Output the [x, y] coordinate of the center of the cell containing the given text.  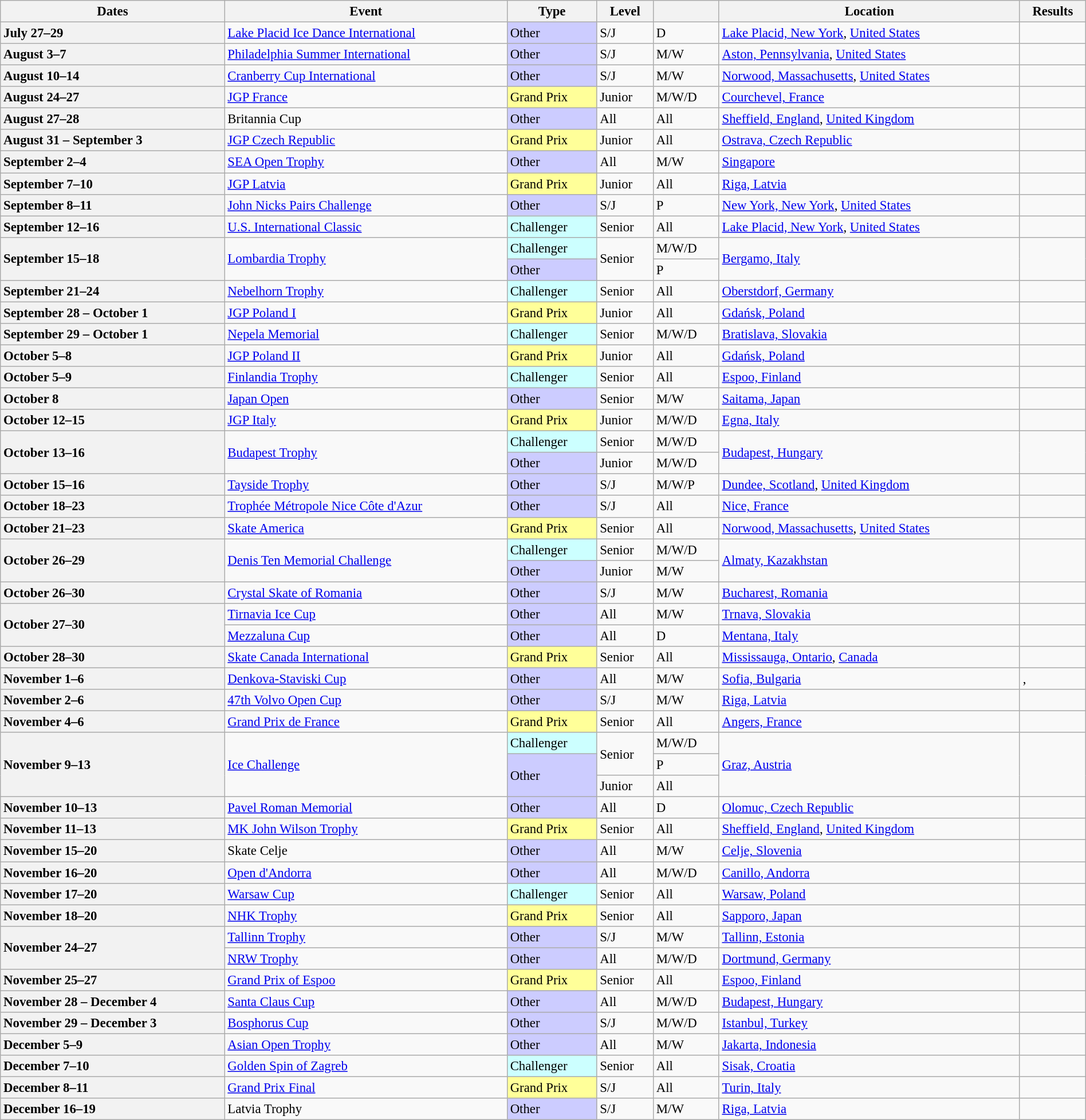
Tirnavia Ice Cup [365, 614]
Ostrava, Czech Republic [869, 140]
Japan Open [365, 399]
December 7–10 [112, 1066]
Grand Prix Final [365, 1088]
Oberstdorf, Germany [869, 291]
August 10–14 [112, 76]
August 3–7 [112, 54]
December 8–11 [112, 1088]
October 12–15 [112, 420]
NHK Trophy [365, 916]
JGP France [365, 97]
September 21–24 [112, 291]
Denis Ten Memorial Challenge [365, 560]
October 5–8 [112, 356]
NRW Trophy [365, 959]
Crystal Skate of Romania [365, 593]
Bergamo, Italy [869, 259]
November 4–6 [112, 722]
Turin, Italy [869, 1088]
Istanbul, Turkey [869, 1023]
September 15–18 [112, 259]
Level [625, 11]
Type [552, 11]
Philadelphia Summer International [365, 54]
Skate Celje [365, 851]
JGP Italy [365, 420]
JGP Czech Republic [365, 140]
JGP Latvia [365, 184]
October 28–30 [112, 657]
Sisak, Croatia [869, 1066]
Warsaw, Poland [869, 894]
Mississauga, Ontario, Canada [869, 657]
Dortmund, Germany [869, 959]
Lombardia Trophy [365, 259]
Aston, Pennsylvania, United States [869, 54]
August 24–27 [112, 97]
Bosphorus Cup [365, 1023]
October 27–30 [112, 625]
Denkova-Staviski Cup [365, 679]
Saitama, Japan [869, 399]
November 15–20 [112, 851]
Golden Spin of Zagreb [365, 1066]
Mentana, Italy [869, 636]
47th Volvo Open Cup [365, 700]
Ice Challenge [365, 765]
August 27–28 [112, 119]
Results [1053, 11]
October 13–16 [112, 452]
JGP Poland I [365, 313]
Tayside Trophy [365, 485]
JGP Poland II [365, 356]
Singapore [869, 162]
MK John Wilson Trophy [365, 830]
Grand Prix of Espoo [365, 980]
November 2–6 [112, 700]
December 5–9 [112, 1044]
Sapporo, Japan [869, 916]
Tallinn Trophy [365, 937]
Nebelhorn Trophy [365, 291]
Trnava, Slovakia [869, 614]
November 9–13 [112, 765]
November 10–13 [112, 808]
Trophée Métropole Nice Côte d'Azur [365, 507]
November 18–20 [112, 916]
Mezzaluna Cup [365, 636]
September 12–16 [112, 227]
Angers, France [869, 722]
September 28 – October 1 [112, 313]
July 27–29 [112, 33]
New York, New York, United States [869, 205]
Celje, Slovenia [869, 851]
Sofia, Bulgaria [869, 679]
Warsaw Cup [365, 894]
September 7–10 [112, 184]
Jakarta, Indonesia [869, 1044]
October 18–23 [112, 507]
Courchevel, France [869, 97]
November 24–27 [112, 947]
, [1053, 679]
Budapest Trophy [365, 452]
October 26–30 [112, 593]
Bratislava, Slovakia [869, 334]
Bucharest, Romania [869, 593]
Skate Canada International [365, 657]
November 11–13 [112, 830]
October 15–16 [112, 485]
Olomuc, Czech Republic [869, 808]
November 17–20 [112, 894]
SEA Open Trophy [365, 162]
August 31 – September 3 [112, 140]
December 16–19 [112, 1109]
November 25–27 [112, 980]
Lake Placid Ice Dance International [365, 33]
Almaty, Kazakhstan [869, 560]
John Nicks Pairs Challenge [365, 205]
Nepela Memorial [365, 334]
October 5–9 [112, 377]
Latvia Trophy [365, 1109]
Tallinn, Estonia [869, 937]
Open d'Andorra [365, 873]
September 2–4 [112, 162]
Finlandia Trophy [365, 377]
Location [869, 11]
Asian Open Trophy [365, 1044]
November 1–6 [112, 679]
Britannia Cup [365, 119]
Event [365, 11]
Cranberry Cup International [365, 76]
September 8–11 [112, 205]
Graz, Austria [869, 765]
Dundee, Scotland, United Kingdom [869, 485]
Santa Claus Cup [365, 1001]
Dates [112, 11]
November 16–20 [112, 873]
Grand Prix de France [365, 722]
November 28 – December 4 [112, 1001]
Skate America [365, 528]
October 26–29 [112, 560]
November 29 – December 3 [112, 1023]
M/W/P [686, 485]
Pavel Roman Memorial [365, 808]
September 29 – October 1 [112, 334]
U.S. International Classic [365, 227]
October 21–23 [112, 528]
Canillo, Andorra [869, 873]
October 8 [112, 399]
Egna, Italy [869, 420]
Nice, France [869, 507]
